Output the [x, y] coordinate of the center of the cell containing the given text.  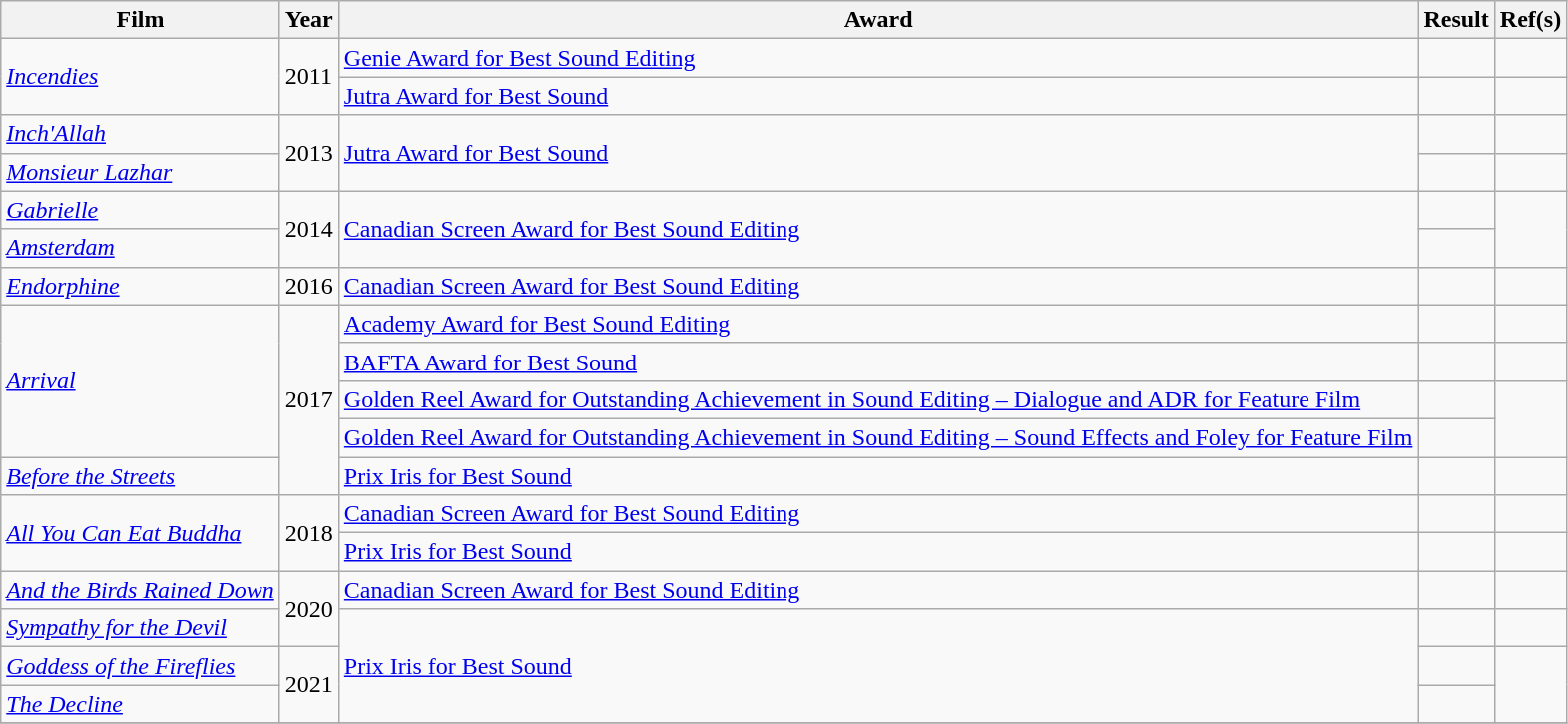
2013 [309, 153]
BAFTA Award for Best Sound [878, 362]
Film [140, 20]
2016 [309, 286]
2021 [309, 685]
Golden Reel Award for Outstanding Achievement in Sound Editing – Dialogue and ADR for Feature Film [878, 399]
Result [1456, 20]
Goddess of the Fireflies [140, 666]
All You Can Eat Buddha [140, 533]
Genie Award for Best Sound Editing [878, 58]
2020 [309, 609]
Sympathy for the Devil [140, 628]
Academy Award for Best Sound Editing [878, 324]
Award [878, 20]
Gabrielle [140, 210]
Arrival [140, 380]
Monsieur Lazhar [140, 172]
And the Birds Rained Down [140, 590]
Endorphine [140, 286]
2014 [309, 229]
2018 [309, 533]
Incendies [140, 77]
Inch'Allah [140, 134]
2017 [309, 399]
2011 [309, 77]
Before the Streets [140, 476]
The Decline [140, 704]
Ref(s) [1530, 20]
Amsterdam [140, 248]
Golden Reel Award for Outstanding Achievement in Sound Editing – Sound Effects and Foley for Feature Film [878, 437]
Year [309, 20]
